Detect which cell encompasses the target text, then output its (x, y) center coordinate. 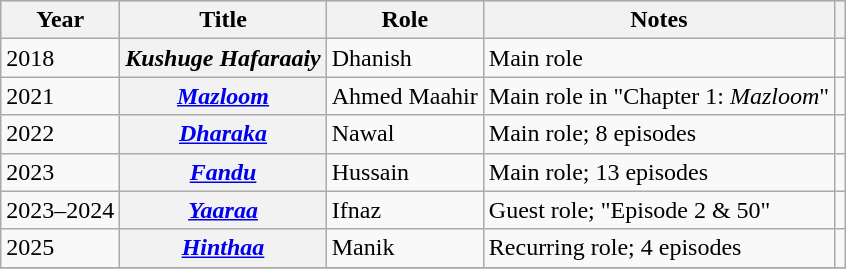
Ifnaz (404, 210)
Fandu (223, 172)
2025 (60, 248)
2018 (60, 58)
Dharaka (223, 134)
Main role; 13 episodes (658, 172)
Manik (404, 248)
Notes (658, 20)
Year (60, 20)
Title (223, 20)
Main role (658, 58)
Dhanish (404, 58)
Guest role; "Episode 2 & 50" (658, 210)
Recurring role; 4 episodes (658, 248)
Role (404, 20)
2023 (60, 172)
Ahmed Maahir (404, 96)
2023–2024 (60, 210)
Main role in "Chapter 1: Mazloom" (658, 96)
Nawal (404, 134)
Mazloom (223, 96)
Main role; 8 episodes (658, 134)
2022 (60, 134)
Yaaraa (223, 210)
2021 (60, 96)
Hussain (404, 172)
Hinthaa (223, 248)
Kushuge Hafaraaiy (223, 58)
